Scan for the cell matching the given text and deliver its (X, Y) coordinate at center. 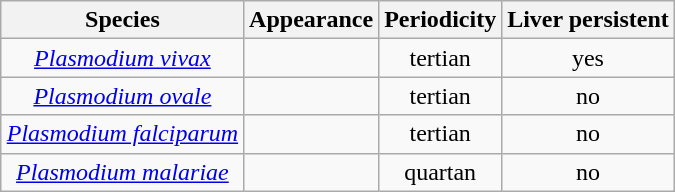
Plasmodium ovale (122, 96)
Appearance (312, 20)
Periodicity (440, 20)
Plasmodium malariae (122, 172)
Plasmodium vivax (122, 58)
Liver persistent (588, 20)
Species (122, 20)
quartan (440, 172)
Plasmodium falciparum (122, 134)
yes (588, 58)
